Return [x, y] of the center of cell containing provided text 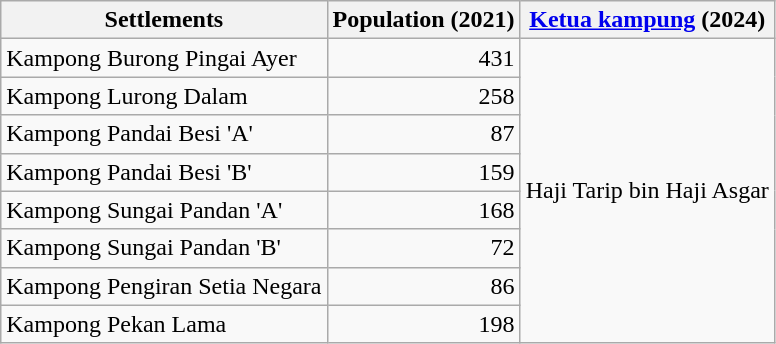
198 [424, 324]
Kampong Pekan Lama [164, 324]
Kampong Lurong Dalam [164, 96]
86 [424, 286]
87 [424, 134]
Kampong Sungai Pandan 'B' [164, 248]
258 [424, 96]
159 [424, 172]
Kampong Sungai Pandan 'A' [164, 210]
Kampong Burong Pingai Ayer [164, 58]
Ketua kampung (2024) [647, 20]
Kampong Pengiran Setia Negara [164, 286]
72 [424, 248]
431 [424, 58]
Population (2021) [424, 20]
Haji Tarip bin Haji Asgar [647, 191]
168 [424, 210]
Kampong Pandai Besi 'B' [164, 172]
Kampong Pandai Besi 'A' [164, 134]
Settlements [164, 20]
